For the text-containing cell, return its midpoint in (x, y) coordinate format. 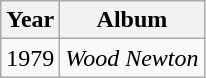
Album (132, 20)
1979 (30, 58)
Wood Newton (132, 58)
Year (30, 20)
